Pinpoint the cell where the given text exists, returning its [x, y] midpoint coordinate. 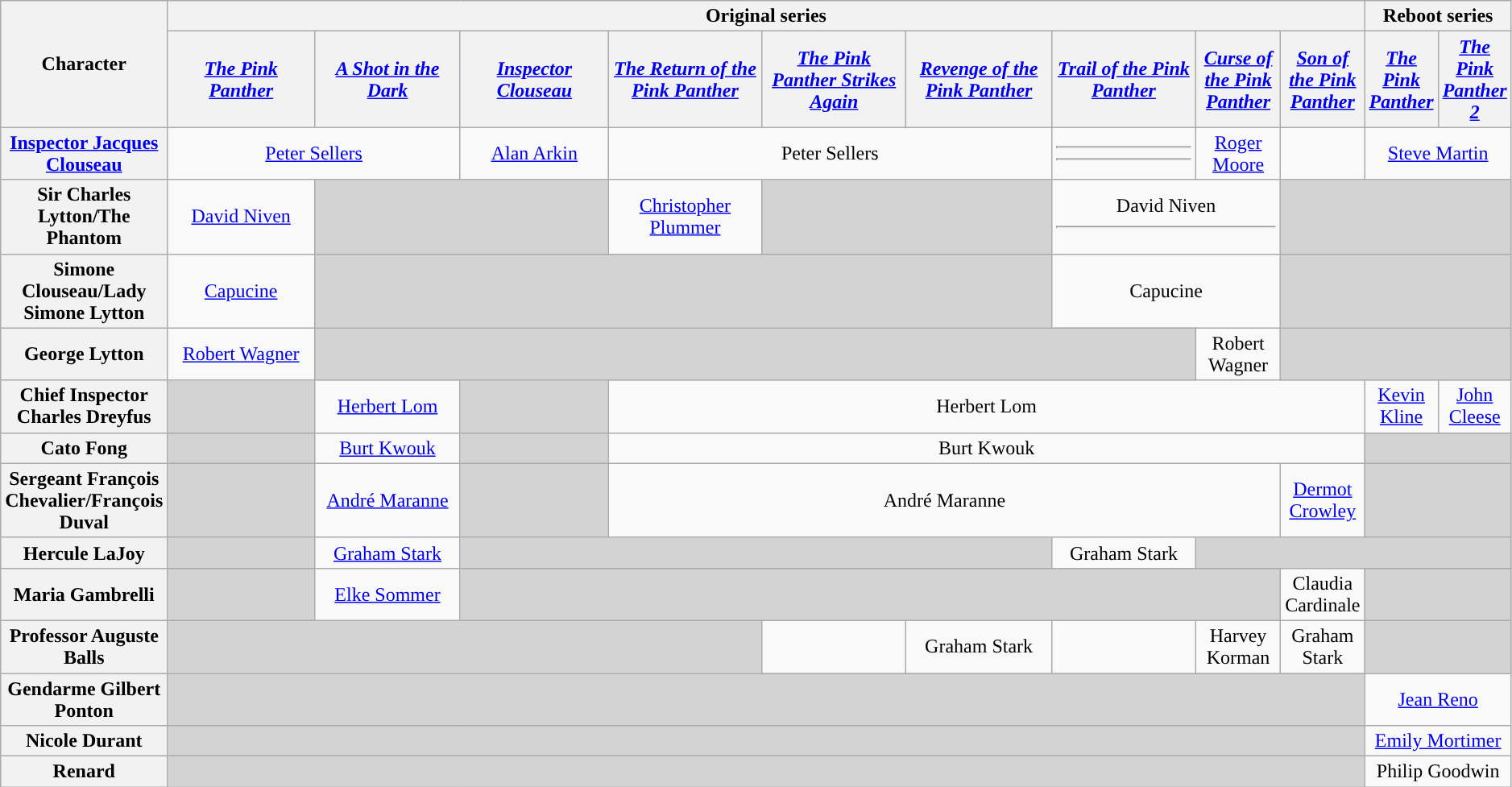
The Return of the Pink Panther [685, 79]
Emily Mortimer [1438, 741]
Simone Clouseau/Lady Simone Lytton [84, 291]
The Pink Panther Strikes Again [835, 79]
Son of the Pink Panther [1323, 79]
Jean Reno [1438, 699]
Elke Sommer [388, 594]
Original series [766, 16]
Sergeant François Chevalier/François Duval [84, 500]
Philip Goodwin [1438, 772]
Inspector Jacques Clouseau [84, 153]
Maria Gambrelli [84, 594]
Claudia Cardinale [1323, 594]
George Lytton [84, 354]
A Shot in the Dark [388, 79]
Steve Martin [1438, 153]
Reboot series [1438, 16]
The Pink Panther 2 [1474, 79]
Inspector Clouseau [534, 79]
Renard [84, 772]
Kevin Kline [1402, 406]
Curse of the Pink Panther [1237, 79]
Roger Moore [1237, 153]
Alan Arkin [534, 153]
Trail of the Pink Panther [1123, 79]
Sir Charles Lytton/The Phantom [84, 217]
Cato Fong [84, 448]
Character [84, 64]
John Cleese [1474, 406]
Hercule LaJoy [84, 553]
Christopher Plummer [685, 217]
Gendarme Gilbert Ponton [84, 699]
Dermot Crowley [1323, 500]
Professor Auguste Balls [84, 646]
Nicole Durant [84, 741]
Chief Inspector Charles Dreyfus [84, 406]
Revenge of the Pink Panther [979, 79]
Harvey Korman [1237, 646]
